Detect which cell encompasses the target text, then output its [X, Y] center coordinate. 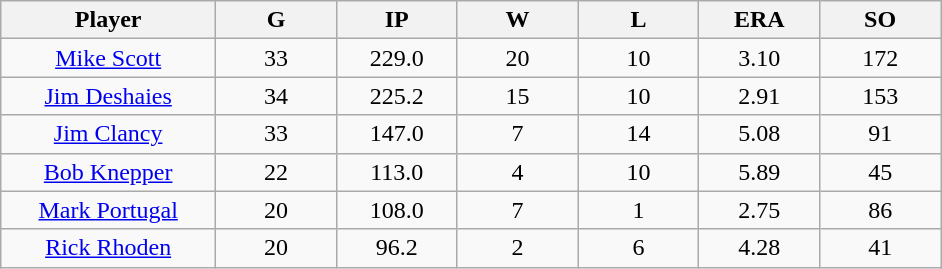
ERA [760, 20]
2 [518, 248]
Jim Deshaies [108, 96]
86 [880, 210]
5.89 [760, 172]
L [638, 20]
3.10 [760, 58]
45 [880, 172]
Mark Portugal [108, 210]
225.2 [396, 96]
SO [880, 20]
W [518, 20]
IP [396, 20]
14 [638, 134]
Mike Scott [108, 58]
96.2 [396, 248]
5.08 [760, 134]
153 [880, 96]
41 [880, 248]
15 [518, 96]
2.75 [760, 210]
34 [276, 96]
108.0 [396, 210]
4.28 [760, 248]
147.0 [396, 134]
91 [880, 134]
4 [518, 172]
Bob Knepper [108, 172]
6 [638, 248]
2.91 [760, 96]
Jim Clancy [108, 134]
22 [276, 172]
Player [108, 20]
Rick Rhoden [108, 248]
113.0 [396, 172]
1 [638, 210]
229.0 [396, 58]
172 [880, 58]
G [276, 20]
